Identify which cell holds the provided text, then report its (X, Y) central coordinate. 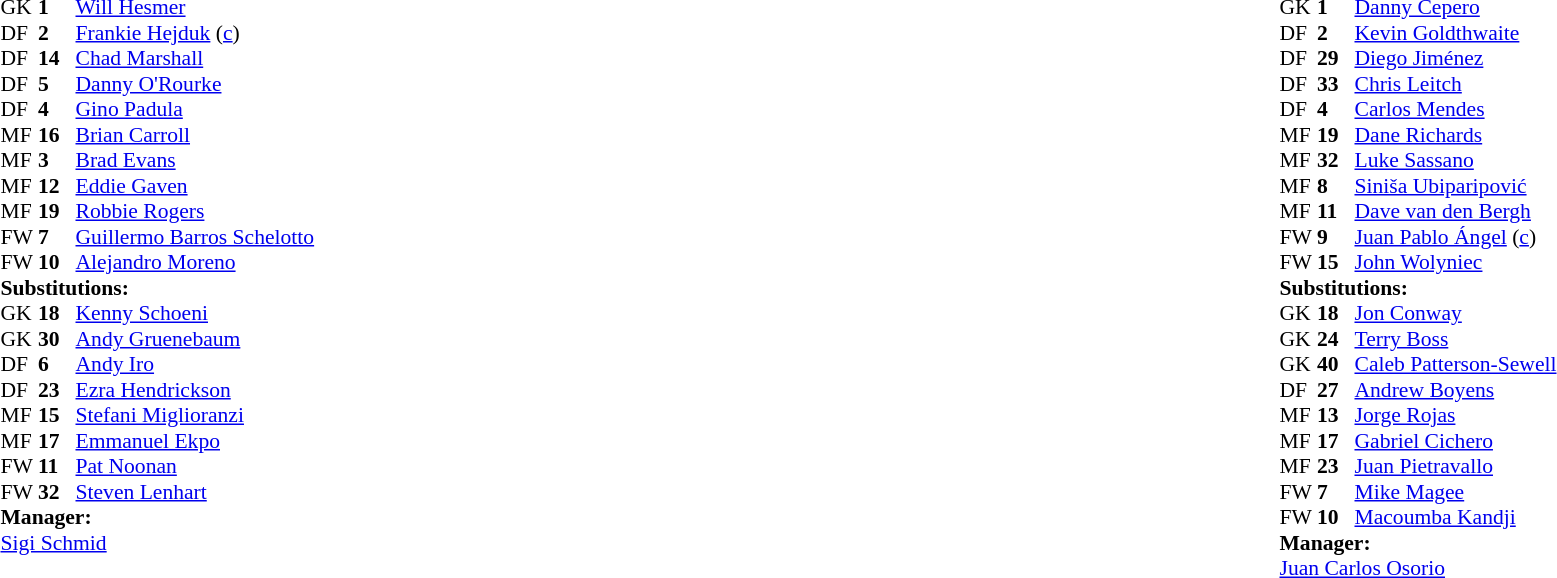
29 (1336, 59)
Sigi Schmid (157, 543)
Dave van den Bergh (1455, 211)
Caleb Patterson-Sewell (1455, 365)
Mike Magee (1455, 492)
Diego Jiménez (1455, 59)
Andrew Boyens (1455, 390)
8 (1336, 186)
14 (57, 59)
Dane Richards (1455, 135)
Juan Pietravallo (1455, 467)
Kenny Schoeni (196, 313)
12 (57, 186)
30 (57, 339)
Ezra Hendrickson (196, 390)
Eddie Gaven (196, 186)
40 (1336, 365)
16 (57, 135)
3 (57, 161)
Chris Leitch (1455, 84)
Pat Noonan (196, 467)
John Wolyniec (1455, 263)
Gino Padula (196, 109)
Brian Carroll (196, 135)
Alejandro Moreno (196, 263)
27 (1336, 390)
33 (1336, 84)
24 (1336, 339)
Brad Evans (196, 161)
Gabriel Cichero (1455, 441)
Emmanuel Ekpo (196, 441)
Andy Gruenebaum (196, 339)
Jorge Rojas (1455, 415)
6 (57, 365)
13 (1336, 415)
Danny O'Rourke (196, 84)
Carlos Mendes (1455, 109)
Juan Pablo Ángel (c) (1455, 237)
Guillermo Barros Schelotto (196, 237)
Luke Sassano (1455, 161)
Andy Iro (196, 365)
Steven Lenhart (196, 492)
Stefani Miglioranzi (196, 415)
Frankie Hejduk (c) (196, 33)
Jon Conway (1455, 313)
Macoumba Kandji (1455, 517)
Kevin Goldthwaite (1455, 33)
9 (1336, 237)
5 (57, 84)
Robbie Rogers (196, 211)
Siniša Ubiparipović (1455, 186)
Chad Marshall (196, 59)
Terry Boss (1455, 339)
